Return the (x, y) coordinate for the center point of the cell that contains the specified text.  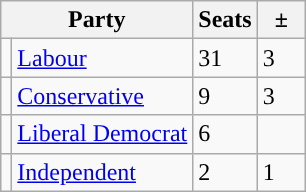
± (281, 20)
Seats (225, 20)
Independent (102, 172)
2 (225, 172)
Conservative (102, 96)
Labour (102, 58)
6 (225, 134)
9 (225, 96)
Liberal Democrat (102, 134)
Party (97, 20)
1 (281, 172)
31 (225, 58)
